Search for the cell housing the specified text and yield its (X, Y) center coordinate. 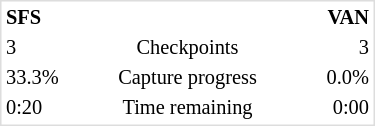
Checkpoints (188, 48)
0.0% (325, 78)
Capture progress (188, 78)
0:20 (49, 108)
SFS (49, 18)
0:00 (325, 108)
VAN (325, 18)
Time remaining (188, 108)
33.3% (49, 78)
